Output the [X, Y] coordinate of the center of the cell containing the given text.  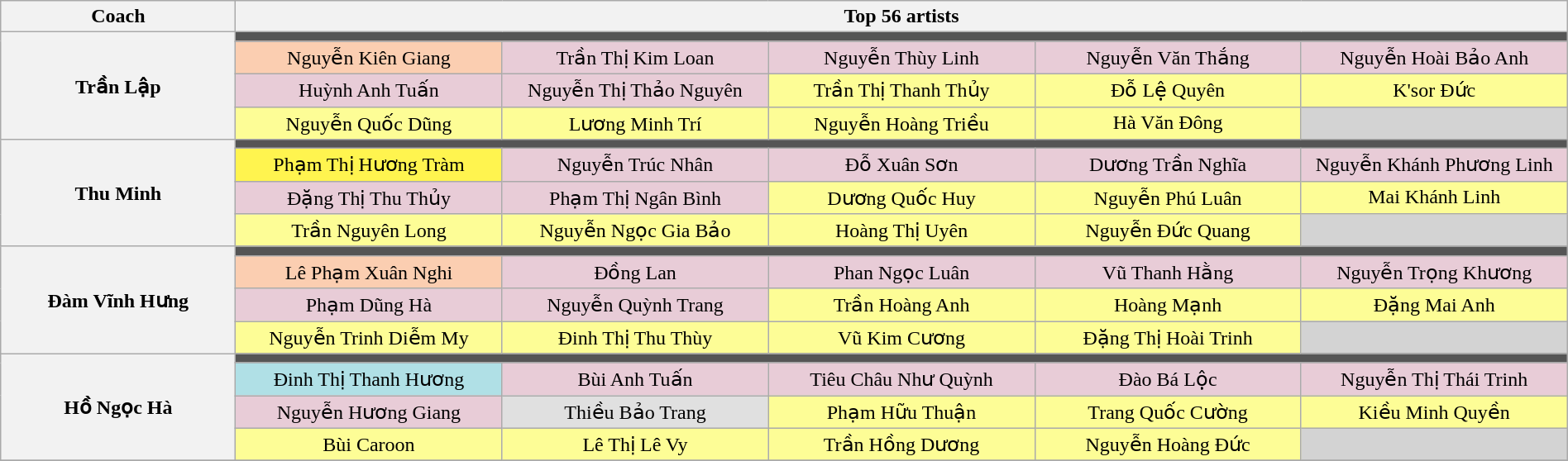
Đặng Thị Hoài Trinh [1168, 337]
Trần Thị Thanh Thủy [901, 90]
Nguyễn Khánh Phương Linh [1434, 165]
Lương Minh Trí [635, 123]
Dương Trần Nghĩa [1168, 165]
Vũ Thanh Hằng [1168, 272]
Dương Quốc Huy [901, 197]
Trần Nguyên Long [369, 230]
Trần Hồng Dương [901, 444]
Nguyễn Đức Quang [1168, 230]
Phạm Thị Ngân Bình [635, 197]
Nguyễn Quốc Dũng [369, 123]
Coach [118, 17]
Nguyễn Ngọc Gia Bảo [635, 230]
Nguyễn Kiên Giang [369, 58]
Kiều Minh Quyền [1434, 412]
Đinh Thị Thu Thùy [635, 337]
Nguyễn Trinh Diễm My [369, 337]
Hồ Ngọc Hà [118, 407]
Đinh Thị Thanh Hương [369, 379]
Bùi Caroon [369, 444]
Nguyễn Trúc Nhân [635, 165]
Thu Minh [118, 193]
Hoàng Mạnh [1168, 305]
Nguyễn Hoàng Triều [901, 123]
Nguyễn Hoàng Đức [1168, 444]
Lê Thị Lê Vy [635, 444]
Nguyễn Văn Thắng [1168, 58]
Trần Hoàng Anh [901, 305]
Vũ Kim Cương [901, 337]
Hà Văn Đông [1168, 123]
Nguyễn Thùy Linh [901, 58]
Phạm Dũng Hà [369, 305]
Top 56 artists [901, 17]
Nguyễn Thị Thảo Nguyên [635, 90]
Lê Phạm Xuân Nghi [369, 272]
Phạm Thị Hương Tràm [369, 165]
Hoàng Thị Uyên [901, 230]
Đặng Mai Anh [1434, 305]
Mai Khánh Linh [1434, 197]
Trang Quốc Cường [1168, 412]
Đỗ Lệ Quyên [1168, 90]
Nguyễn Hương Giang [369, 412]
Trần Lập [118, 86]
Đàm Vĩnh Hưng [118, 300]
Nguyễn Hoài Bảo Anh [1434, 58]
Đào Bá Lộc [1168, 379]
Đồng Lan [635, 272]
Phan Ngọc Luân [901, 272]
Bùi Anh Tuấn [635, 379]
Đỗ Xuân Sơn [901, 165]
Trần Thị Kim Loan [635, 58]
Tiêu Châu Như Quỳnh [901, 379]
Nguyễn Quỳnh Trang [635, 305]
Đặng Thị Thu Thủy [369, 197]
Nguyễn Thị Thái Trinh [1434, 379]
Thiều Bảo Trang [635, 412]
K'sor Đức [1434, 90]
Nguyễn Trọng Khương [1434, 272]
Nguyễn Phú Luân [1168, 197]
Huỳnh Anh Tuấn [369, 90]
Phạm Hữu Thuận [901, 412]
